Capture the cell that displays the provided text and extract its [X, Y] central coordinate. 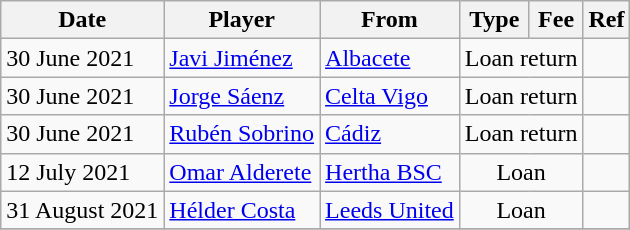
Albacete [390, 58]
Date [82, 20]
31 August 2021 [82, 210]
12 July 2021 [82, 172]
Rubén Sobrino [242, 134]
Type [494, 20]
Player [242, 20]
Celta Vigo [390, 96]
Fee [556, 20]
Jorge Sáenz [242, 96]
Javi Jiménez [242, 58]
Cádiz [390, 134]
Hélder Costa [242, 210]
Ref [606, 20]
Omar Alderete [242, 172]
Hertha BSC [390, 172]
Leeds United [390, 210]
From [390, 20]
